Detect which cell encompasses the target text, then output its (x, y) center coordinate. 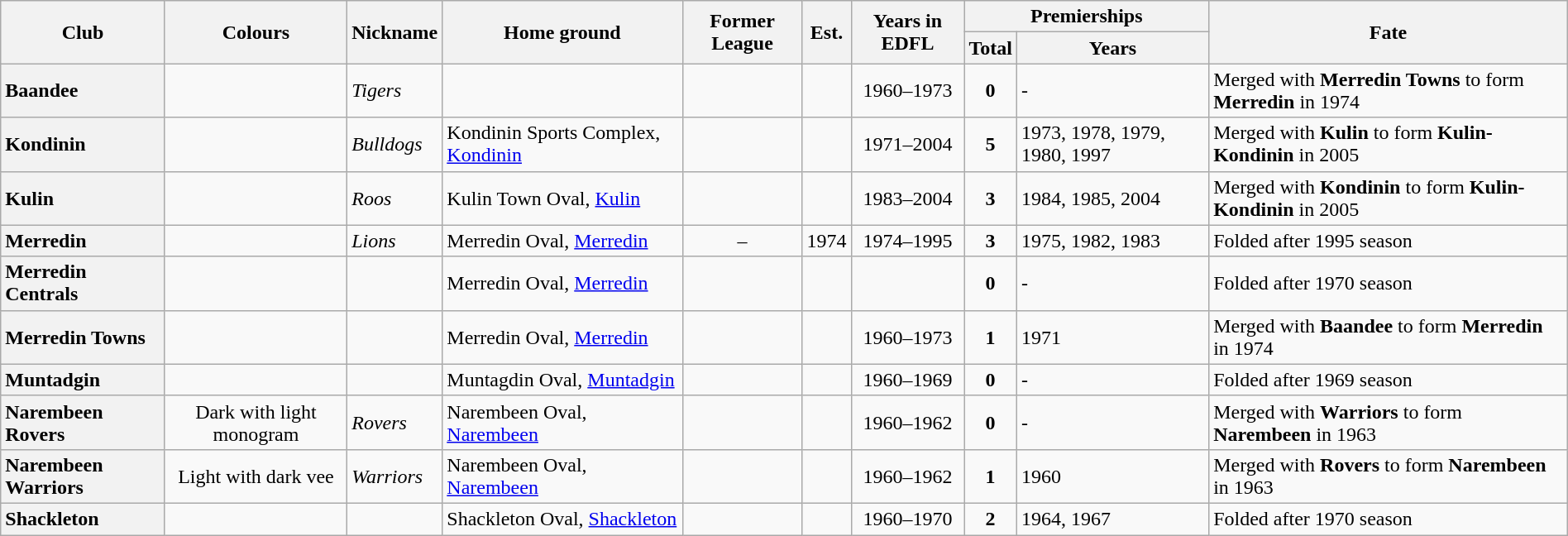
1973, 1978, 1979, 1980, 1997 (1112, 144)
Merged with Merredin Towns to form Merredin in 1974 (1389, 91)
Shackleton (83, 519)
Lions (395, 241)
Baandee (83, 91)
Kondinin Sports Complex, Kondinin (562, 144)
Kulin Town Oval, Kulin (562, 199)
Club (83, 32)
Muntagdin Oval, Muntadgin (562, 380)
Fate (1389, 32)
Muntadgin (83, 380)
Light with dark vee (256, 476)
Years (1112, 48)
2 (991, 519)
1984, 1985, 2004 (1112, 199)
Narembeen Rovers (83, 422)
Merredin Centrals (83, 283)
Merged with Kondinin to form Kulin-Kondinin in 2005 (1389, 199)
1983–2004 (908, 199)
1975, 1982, 1983 (1112, 241)
Merged with Kulin to form Kulin-Kondinin in 2005 (1389, 144)
1974 (827, 241)
Narembeen Warriors (83, 476)
Warriors (395, 476)
Merredin (83, 241)
Kondinin (83, 144)
Rovers (395, 422)
1960–1970 (908, 519)
1960 (1112, 476)
1971–2004 (908, 144)
Est. (827, 32)
Folded after 1969 season (1389, 380)
Years in EDFL (908, 32)
Tigers (395, 91)
Merged with Baandee to form Merredin in 1974 (1389, 337)
Home ground (562, 32)
– (743, 241)
Dark with light monogram (256, 422)
Roos (395, 199)
1971 (1112, 337)
Colours (256, 32)
Merged with Rovers to form Narembeen in 1963 (1389, 476)
Bulldogs (395, 144)
5 (991, 144)
Nickname (395, 32)
Shackleton Oval, Shackleton (562, 519)
1960–1969 (908, 380)
Merged with Warriors to form Narembeen in 1963 (1389, 422)
Merredin Towns (83, 337)
Total (991, 48)
Kulin (83, 199)
1964, 1967 (1112, 519)
Folded after 1995 season (1389, 241)
1974–1995 (908, 241)
Premierships (1087, 17)
Former League (743, 32)
